Detect which cell encompasses the target text, then output its (X, Y) center coordinate. 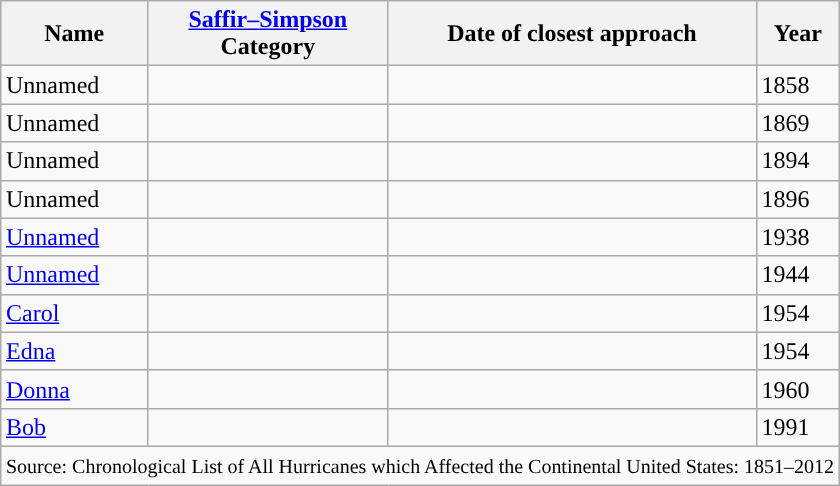
Saffir–SimpsonCategory (268, 34)
Year (798, 34)
1944 (798, 275)
Name (74, 34)
1938 (798, 237)
Donna (74, 389)
1869 (798, 123)
Edna (74, 351)
1858 (798, 85)
1894 (798, 161)
Carol (74, 313)
Bob (74, 427)
1960 (798, 389)
1896 (798, 199)
1991 (798, 427)
Source: Chronological List of All Hurricanes which Affected the Continental United States: 1851–2012 (420, 465)
Date of closest approach (572, 34)
